Return the (X, Y) coordinate for the center point of the cell that contains the specified text.  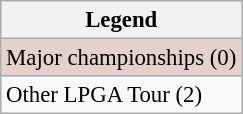
Major championships (0) (122, 58)
Other LPGA Tour (2) (122, 95)
Legend (122, 20)
